Output the [X, Y] coordinate of the center of the cell containing the given text.  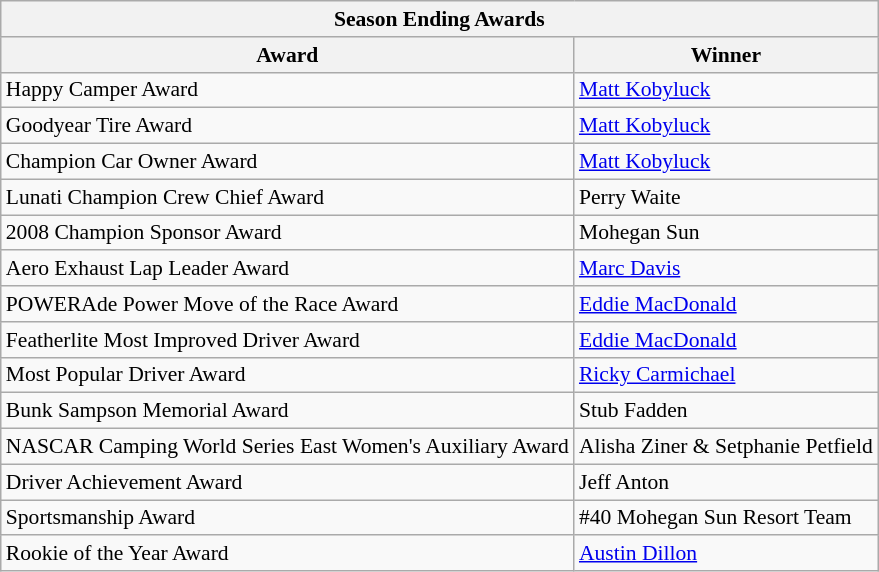
Champion Car Owner Award [288, 162]
Jeff Anton [726, 482]
Marc Davis [726, 269]
Season Ending Awards [440, 19]
NASCAR Camping World Series East Women's Auxiliary Award [288, 447]
Stub Fadden [726, 411]
Rookie of the Year Award [288, 554]
Mohegan Sun [726, 233]
Most Popular Driver Award [288, 375]
POWERAde Power Move of the Race Award [288, 304]
Aero Exhaust Lap Leader Award [288, 269]
Driver Achievement Award [288, 482]
Lunati Champion Crew Chief Award [288, 197]
Award [288, 55]
Goodyear Tire Award [288, 126]
Featherlite Most Improved Driver Award [288, 340]
Ricky Carmichael [726, 375]
Winner [726, 55]
2008 Champion Sponsor Award [288, 233]
#40 Mohegan Sun Resort Team [726, 518]
Happy Camper Award [288, 90]
Perry Waite [726, 197]
Austin Dillon [726, 554]
Bunk Sampson Memorial Award [288, 411]
Alisha Ziner & Setphanie Petfield [726, 447]
Sportsmanship Award [288, 518]
